Determine the (X, Y) coordinate at the center of the cell enclosing the given text.  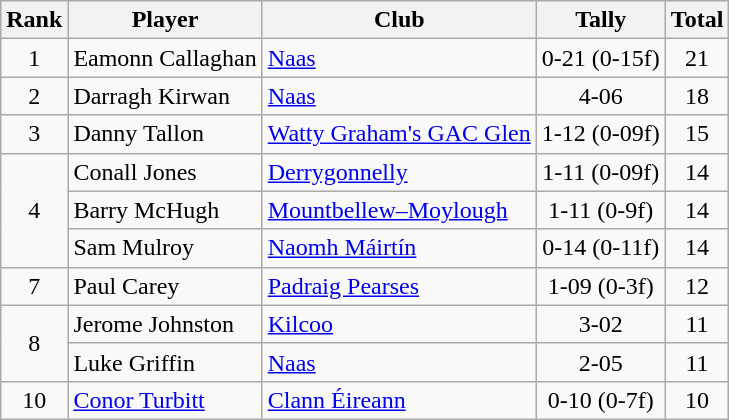
Club (399, 20)
18 (697, 96)
Barry McHugh (165, 210)
Sam Mulroy (165, 248)
Derrygonnelly (399, 172)
Tally (600, 20)
1-09 (0-3f) (600, 286)
Player (165, 20)
Eamonn Callaghan (165, 58)
1-12 (0-09f) (600, 134)
2 (34, 96)
8 (34, 343)
21 (697, 58)
Conor Turbitt (165, 400)
Watty Graham's GAC Glen (399, 134)
Jerome Johnston (165, 324)
4-06 (600, 96)
1-11 (0-9f) (600, 210)
3 (34, 134)
12 (697, 286)
Clann Éireann (399, 400)
Luke Griffin (165, 362)
Paul Carey (165, 286)
0-10 (0-7f) (600, 400)
Total (697, 20)
Mountbellew–Moylough (399, 210)
1-11 (0-09f) (600, 172)
Rank (34, 20)
Kilcoo (399, 324)
Darragh Kirwan (165, 96)
Naomh Máirtín (399, 248)
1 (34, 58)
2-05 (600, 362)
Conall Jones (165, 172)
0-21 (0-15f) (600, 58)
Padraig Pearses (399, 286)
Danny Tallon (165, 134)
0-14 (0-11f) (600, 248)
4 (34, 210)
15 (697, 134)
7 (34, 286)
3-02 (600, 324)
